Return (X, Y) of the center of cell containing provided text 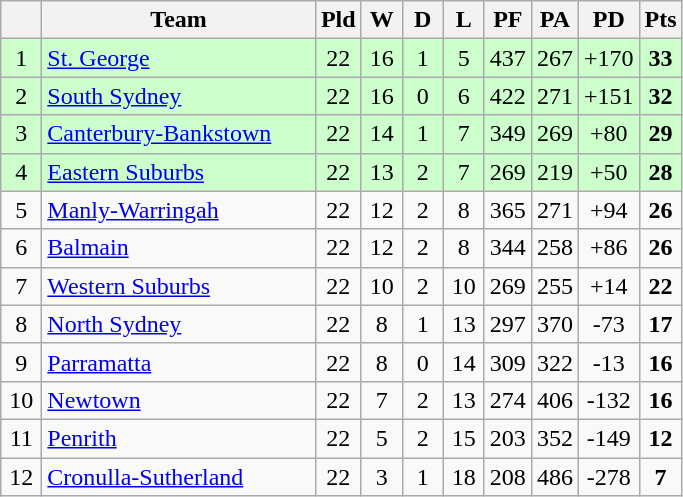
267 (554, 58)
PF (508, 20)
4 (22, 172)
Pld (338, 20)
North Sydney (179, 324)
29 (660, 134)
344 (508, 248)
+86 (608, 248)
+94 (608, 210)
15 (464, 438)
203 (508, 438)
352 (554, 438)
258 (554, 248)
Penrith (179, 438)
Canterbury-Bankstown (179, 134)
Parramatta (179, 362)
South Sydney (179, 96)
208 (508, 477)
W (382, 20)
422 (508, 96)
9 (22, 362)
L (464, 20)
+80 (608, 134)
309 (508, 362)
Cronulla-Sutherland (179, 477)
33 (660, 58)
+14 (608, 286)
17 (660, 324)
18 (464, 477)
11 (22, 438)
+50 (608, 172)
-13 (608, 362)
+151 (608, 96)
D (422, 20)
St. George (179, 58)
Western Suburbs (179, 286)
Eastern Suburbs (179, 172)
486 (554, 477)
274 (508, 400)
406 (554, 400)
349 (508, 134)
437 (508, 58)
28 (660, 172)
297 (508, 324)
-132 (608, 400)
Balmain (179, 248)
32 (660, 96)
Pts (660, 20)
322 (554, 362)
370 (554, 324)
-149 (608, 438)
255 (554, 286)
219 (554, 172)
365 (508, 210)
PD (608, 20)
PA (554, 20)
Newtown (179, 400)
Team (179, 20)
-73 (608, 324)
Manly-Warringah (179, 210)
+170 (608, 58)
-278 (608, 477)
